Locate the cell with the specified text and output its (X, Y) center coordinate. 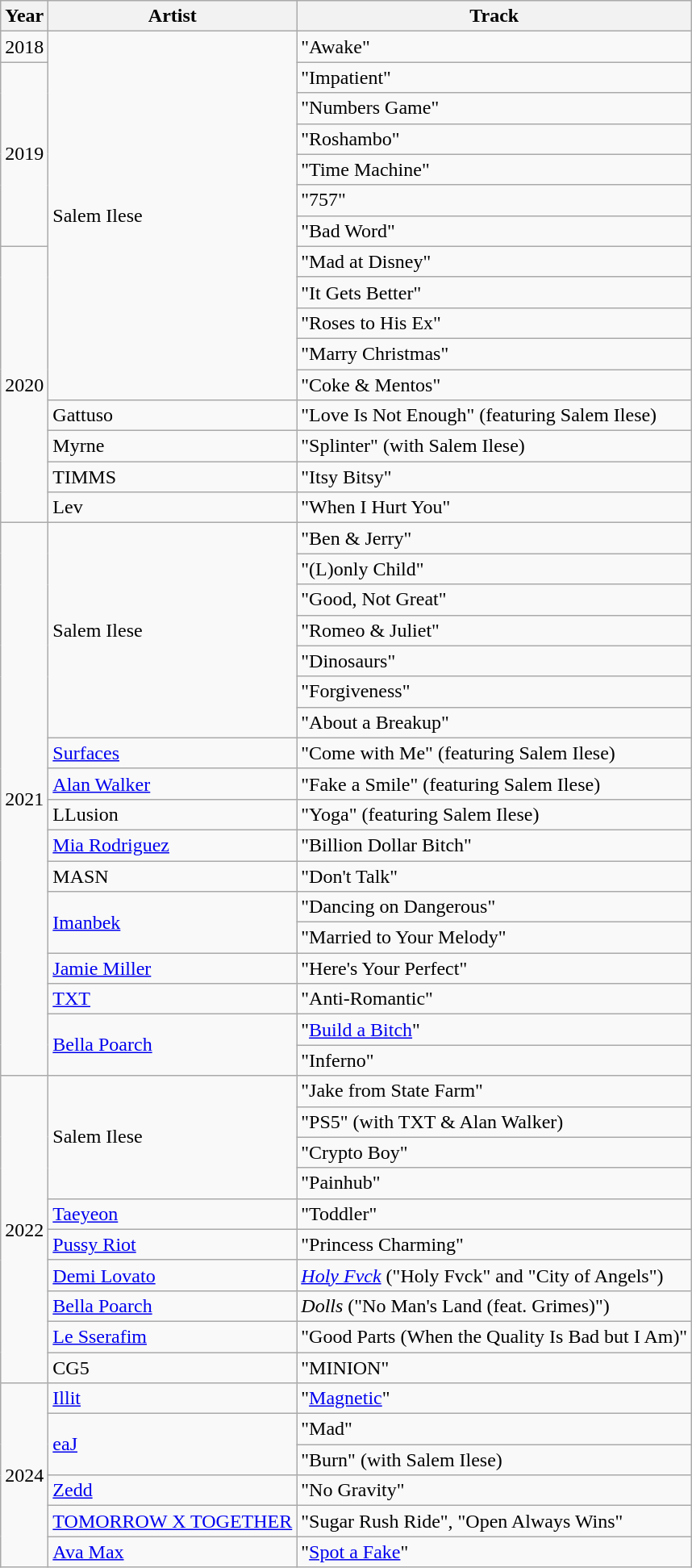
2018 (24, 47)
"When I Hurt You" (494, 508)
Imanbek (173, 922)
"Awake" (494, 47)
Track (494, 16)
"Love Is Not Enough" (featuring Salem Ilese) (494, 416)
TXT (173, 999)
2020 (24, 384)
"Romeo & Juliet" (494, 630)
"Good Parts (When the Quality Is Bad but I Am)" (494, 1336)
LLusion (173, 814)
Jamie Miller (173, 968)
"MINION" (494, 1368)
"Come with Me" (featuring Salem Ilese) (494, 753)
Holy Fvck ("Holy Fvck" and "City of Angels") (494, 1275)
Dolls ("No Man's Land (feat. Grimes)") (494, 1306)
Ava Max (173, 1552)
"Billion Dollar Bitch" (494, 845)
Zedd (173, 1491)
"Dancing on Dangerous" (494, 907)
"Itsy Bitsy" (494, 477)
"Impatient" (494, 77)
Gattuso (173, 416)
"Don't Talk" (494, 876)
Demi Lovato (173, 1275)
"Good, Not Great" (494, 600)
"Roshambo" (494, 139)
"Ben & Jerry" (494, 538)
2021 (24, 799)
"Princess Charming" (494, 1244)
"Here's Your Perfect" (494, 968)
"Married to Your Melody" (494, 938)
"Mad" (494, 1429)
"Painhub" (494, 1183)
2019 (24, 154)
"PS5" (with TXT & Alan Walker) (494, 1122)
"Jake from State Farm" (494, 1091)
"Numbers Game" (494, 108)
"Time Machine" (494, 169)
"Dinosaurs" (494, 661)
"Forgiveness" (494, 692)
"Burn" (with Salem Ilese) (494, 1460)
Lev (173, 508)
Year (24, 16)
Alan Walker (173, 784)
2022 (24, 1230)
"Inferno" (494, 1060)
Surfaces (173, 753)
2024 (24, 1475)
"Roses to His Ex" (494, 323)
"No Gravity" (494, 1491)
"Bad Word" (494, 231)
TOMORROW X TOGETHER (173, 1521)
"Build a Bitch" (494, 1030)
"(L)only Child" (494, 569)
"Spot a Fake" (494, 1552)
"Sugar Rush Ride", "Open Always Wins" (494, 1521)
eaJ (173, 1445)
"Magnetic" (494, 1399)
"Crypto Boy" (494, 1152)
"About a Breakup" (494, 722)
"Mad at Disney" (494, 261)
"Toddler" (494, 1214)
Taeyeon (173, 1214)
"It Gets Better" (494, 292)
CG5 (173, 1368)
MASN (173, 876)
Myrne (173, 446)
Mia Rodriguez (173, 845)
Pussy Riot (173, 1244)
"Anti-Romantic" (494, 999)
"Fake a Smile" (featuring Salem Ilese) (494, 784)
"Marry Christmas" (494, 353)
"Splinter" (with Salem Ilese) (494, 446)
Illit (173, 1399)
"Coke & Mentos" (494, 385)
"Yoga" (featuring Salem Ilese) (494, 814)
TIMMS (173, 477)
Le Sserafim (173, 1336)
"757" (494, 200)
Artist (173, 16)
